Pinpoint the cell where the given text exists, returning its [X, Y] midpoint coordinate. 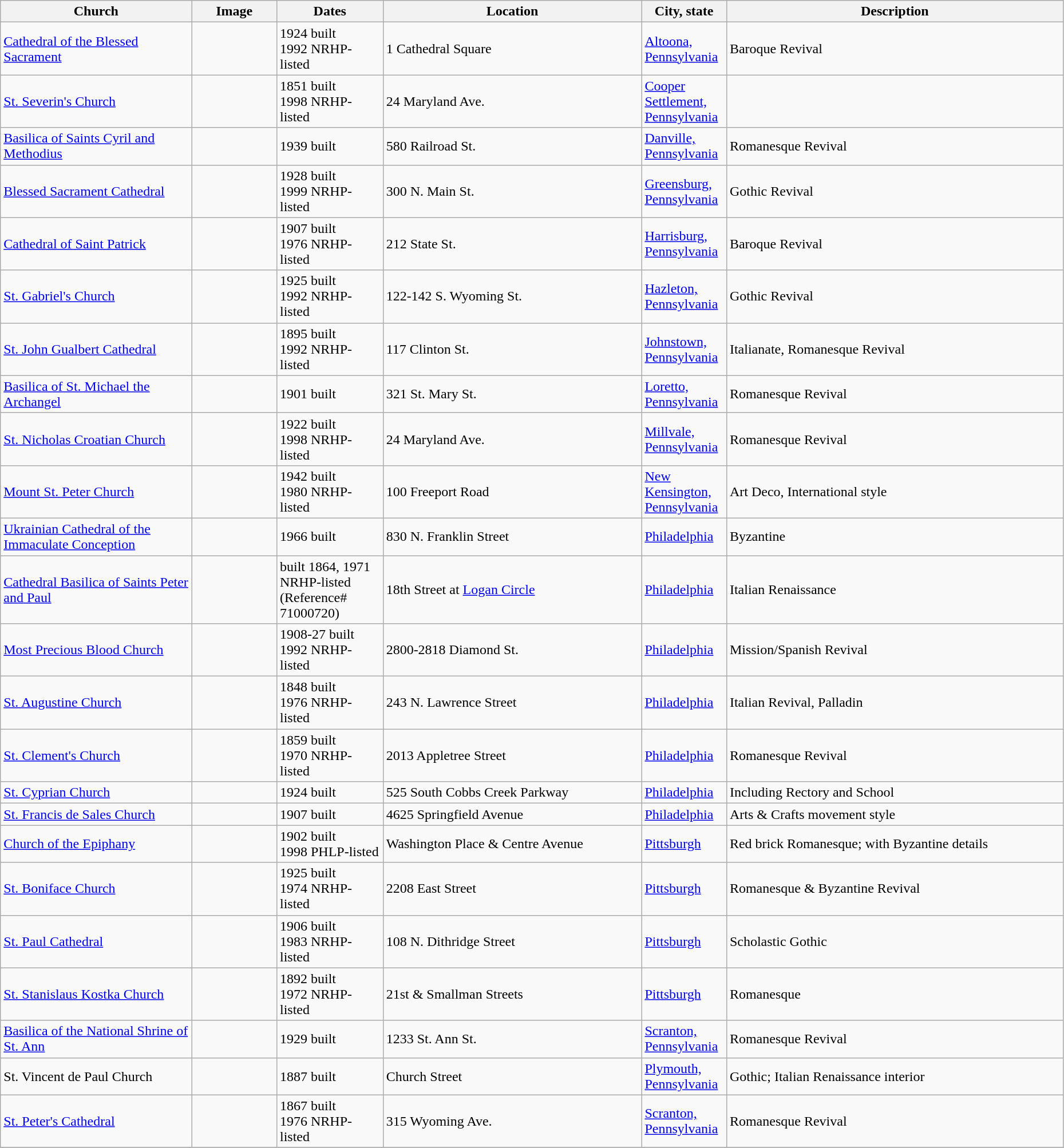
St. Augustine Church [96, 703]
525 South Cobbs Creek Parkway [512, 793]
Arts & Crafts movement style [895, 814]
Italianate, Romanesque Revival [895, 349]
St. Gabriel's Church [96, 296]
1 Cathedral Square [512, 49]
1924 built1992 NRHP-listed [330, 49]
Cathedral of Saint Patrick [96, 244]
1929 built [330, 1039]
1867 built1976 NRHP-listed [330, 1121]
1892 built1972 NRHP-listed [330, 994]
18th Street at Logan Circle [512, 589]
1939 built [330, 147]
Mount St. Peter Church [96, 492]
2208 East Street [512, 889]
Washington Place & Centre Avenue [512, 844]
1233 St. Ann St. [512, 1039]
1922 built1998 NRHP-listed [330, 439]
Blessed Sacrament Cathedral [96, 191]
Mission/Spanish Revival [895, 650]
Ukrainian Cathedral of the Immaculate Conception [96, 537]
St. Paul Cathedral [96, 941]
1907 built [330, 814]
Including Rectory and School [895, 793]
1848 built1976 NRHP-listed [330, 703]
Altoona, Pennsylvania [685, 49]
New Kensington, Pennsylvania [685, 492]
122-142 S. Wyoming St. [512, 296]
Italian Revival, Palladin [895, 703]
1928 built1999 NRHP-listed [330, 191]
Red brick Romanesque; with Byzantine details [895, 844]
Most Precious Blood Church [96, 650]
1942 built1980 NRHP-listed [330, 492]
Harrisburg, Pennsylvania [685, 244]
243 N. Lawrence Street [512, 703]
1895 built1992 NRHP-listed [330, 349]
1925 built1992 NRHP-listed [330, 296]
St. Boniface Church [96, 889]
1966 built [330, 537]
117 Clinton St. [512, 349]
1907 built1976 NRHP-listed [330, 244]
2013 Appletree Street [512, 755]
1887 built [330, 1076]
Location [512, 11]
Church of the Epiphany [96, 844]
Basilica of Saints Cyril and Methodius [96, 147]
Dates [330, 11]
21st & Smallman Streets [512, 994]
St. Francis de Sales Church [96, 814]
Basilica of St. Michael the Archangel [96, 394]
St. Stanislaus Kostka Church [96, 994]
Plymouth, Pennsylvania [685, 1076]
Image [235, 11]
4625 Springfield Avenue [512, 814]
321 St. Mary St. [512, 394]
St. Peter's Cathedral [96, 1121]
Art Deco, International style [895, 492]
108 N. Dithridge Street [512, 941]
2800-2818 Diamond St. [512, 650]
St. Vincent de Paul Church [96, 1076]
1902 built1998 PHLP-listed [330, 844]
Loretto, Pennsylvania [685, 394]
Millvale, Pennsylvania [685, 439]
Church [96, 11]
built 1864, 1971 NRHP-listed (Reference# 71000720) [330, 589]
Romanesque [895, 994]
100 Freeport Road [512, 492]
Johnstown, Pennsylvania [685, 349]
300 N. Main St. [512, 191]
Italian Renaissance [895, 589]
Church Street [512, 1076]
Cooper Settlement, Pennsylvania [685, 101]
830 N. Franklin Street [512, 537]
Basilica of the National Shrine of St. Ann [96, 1039]
City, state [685, 11]
Gothic; Italian Renaissance interior [895, 1076]
Cathedral of the Blessed Sacrament [96, 49]
1906 built1983 NRHP-listed [330, 941]
315 Wyoming Ave. [512, 1121]
St. Clement's Church [96, 755]
Romanesque & Byzantine Revival [895, 889]
1901 built [330, 394]
1908-27 built1992 NRHP-listed [330, 650]
Cathedral Basilica of Saints Peter and Paul [96, 589]
St. Nicholas Croatian Church [96, 439]
Danville, Pennsylvania [685, 147]
Greensburg, Pennsylvania [685, 191]
St. Cyprian Church [96, 793]
Hazleton, Pennsylvania [685, 296]
Description [895, 11]
St. Severin's Church [96, 101]
580 Railroad St. [512, 147]
1924 built [330, 793]
Scholastic Gothic [895, 941]
212 State St. [512, 244]
Byzantine [895, 537]
1925 built1974 NRHP-listed [330, 889]
1859 built1970 NRHP-listed [330, 755]
St. John Gualbert Cathedral [96, 349]
1851 built1998 NRHP-listed [330, 101]
